Search for the cell housing the specified text and yield its [x, y] center coordinate. 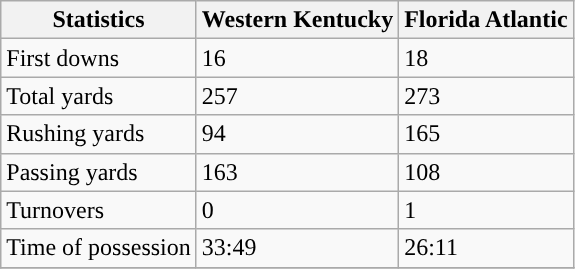
1 [486, 210]
165 [486, 134]
16 [297, 58]
Statistics [99, 20]
Florida Atlantic [486, 20]
Turnovers [99, 210]
33:49 [297, 248]
Rushing yards [99, 134]
0 [297, 210]
163 [297, 172]
26:11 [486, 248]
273 [486, 96]
Total yards [99, 96]
First downs [99, 58]
Western Kentucky [297, 20]
18 [486, 58]
Time of possession [99, 248]
Passing yards [99, 172]
257 [297, 96]
108 [486, 172]
94 [297, 134]
